Locate the cell with the specified text and output its [x, y] center coordinate. 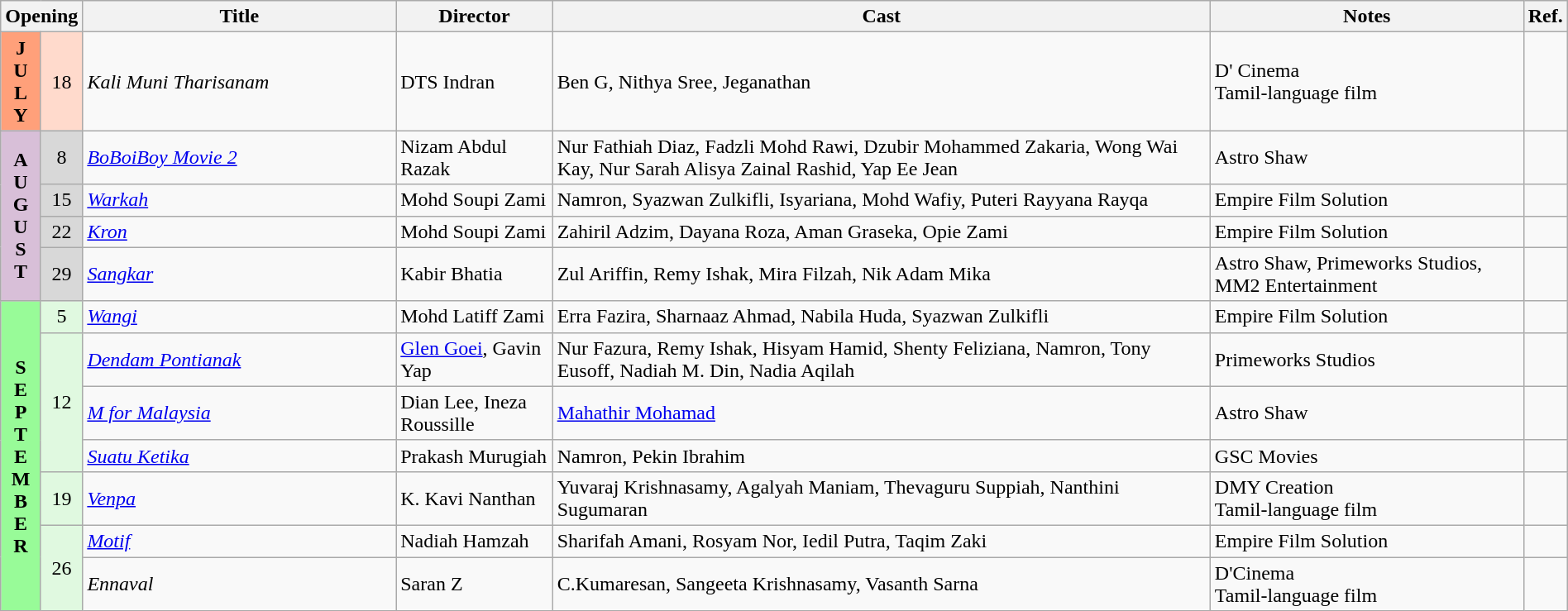
12 [61, 402]
Mohd Latiff Zami [475, 317]
8 [61, 157]
22 [61, 232]
Nizam Abdul Razak [475, 157]
BoBoiBoy Movie 2 [240, 157]
DMY CreationTamil-language film [1366, 498]
Ref. [1545, 17]
Director [475, 17]
K. Kavi Nanthan [475, 498]
Yuvaraj Krishnasamy, Agalyah Maniam, Thevaguru Suppiah, Nanthini Sugumaran [882, 498]
Ennaval [240, 584]
SEPTEMBER [22, 456]
19 [61, 498]
M for Malaysia [240, 413]
Zahiril Adzim, Dayana Roza, Aman Graseka, Opie Zami [882, 232]
Dian Lee, Ineza Roussille [475, 413]
Mahathir Mohamad [882, 413]
29 [61, 274]
Title [240, 17]
Cast [882, 17]
26 [61, 567]
GSC Movies [1366, 456]
Saran Z [475, 584]
Namron, Pekin Ibrahim [882, 456]
Astro Shaw, Primeworks Studios, MM2 Entertainment [1366, 274]
Opening [41, 17]
Wangi [240, 317]
Venpa [240, 498]
AUGUST [22, 216]
Namron, Syazwan Zulkifli, Isyariana, Mohd Wafiy, Puteri Rayyana Rayqa [882, 200]
Nur Fathiah Diaz, Fadzli Mohd Rawi, Dzubir Mohammed Zakaria, Wong Wai Kay, Nur Sarah Alisya Zainal Rashid, Yap Ee Jean [882, 157]
Erra Fazira, Sharnaaz Ahmad, Nabila Huda, Syazwan Zulkifli [882, 317]
Sharifah Amani, Rosyam Nor, Iedil Putra, Taqim Zaki [882, 541]
Sangkar [240, 274]
Zul Ariffin, Remy Ishak, Mira Filzah, Nik Adam Mika [882, 274]
Notes [1366, 17]
Dendam Pontianak [240, 359]
C.Kumaresan, Sangeeta Krishnasamy, Vasanth Sarna [882, 584]
D'CinemaTamil-language film [1366, 584]
Glen Goei, Gavin Yap [475, 359]
Prakash Murugiah [475, 456]
D' CinemaTamil-language film [1366, 81]
Nadiah Hamzah [475, 541]
DTS Indran [475, 81]
Nur Fazura, Remy Ishak, Hisyam Hamid, Shenty Feliziana, Namron, Tony Eusoff, Nadiah M. Din, Nadia Aqilah [882, 359]
JULY [22, 81]
Warkah [240, 200]
Kali Muni Tharisanam [240, 81]
18 [61, 81]
Kabir Bhatia [475, 274]
Suatu Ketika [240, 456]
15 [61, 200]
Motif [240, 541]
Primeworks Studios [1366, 359]
Kron [240, 232]
5 [61, 317]
Ben G, Nithya Sree, Jeganathan [882, 81]
